Locate the cell with the specified text and output its [x, y] center coordinate. 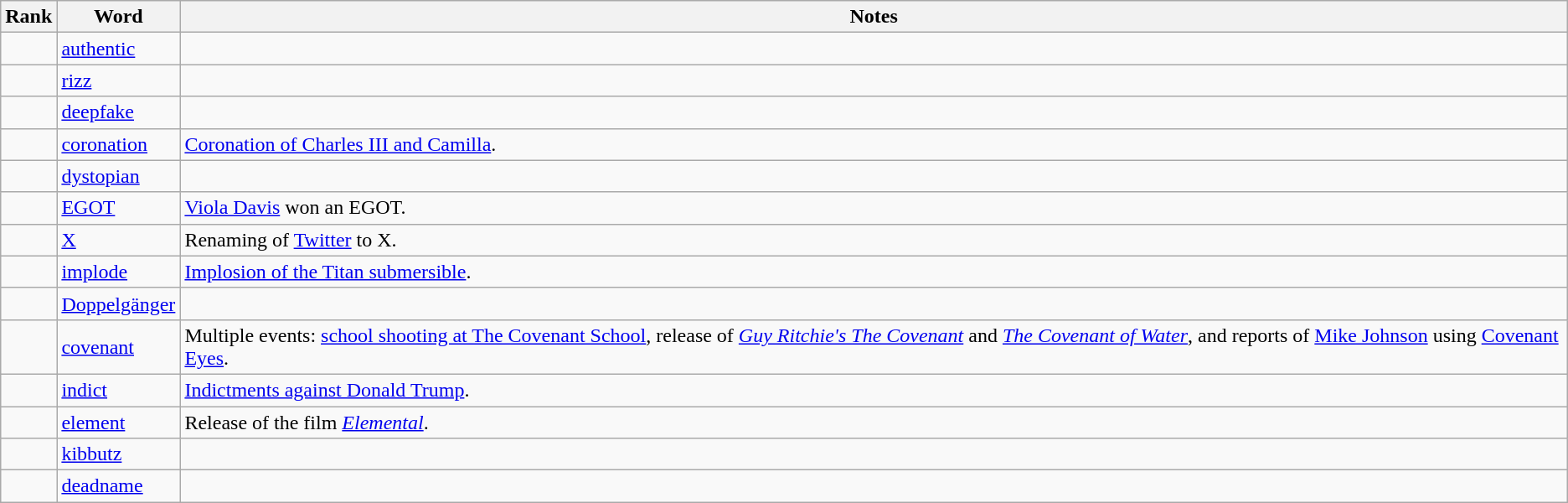
element [119, 422]
implode [119, 272]
authentic [119, 49]
Doppelgänger [119, 303]
Indictments against Donald Trump. [874, 390]
X [119, 240]
Coronation of Charles III and Camilla. [874, 144]
Release of the film Elemental. [874, 422]
coronation [119, 144]
Notes [874, 17]
Implosion of the Titan submersible. [874, 272]
rizz [119, 80]
kibbutz [119, 454]
deepfake [119, 112]
dystopian [119, 176]
covenant [119, 347]
deadname [119, 486]
indict [119, 390]
EGOT [119, 208]
Rank [28, 17]
Word [119, 17]
Viola Davis won an EGOT. [874, 208]
Renaming of Twitter to X. [874, 240]
